Identify which cell holds the provided text, then report its [X, Y] central coordinate. 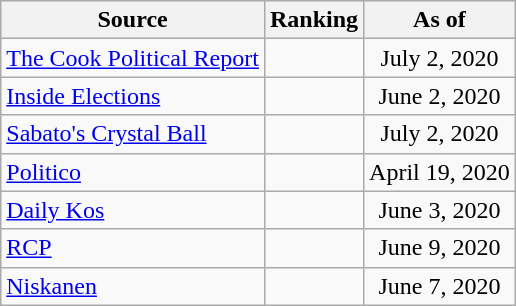
June 9, 2020 [440, 248]
June 2, 2020 [440, 96]
Niskanen [133, 286]
The Cook Political Report [133, 58]
Inside Elections [133, 96]
Source [133, 20]
April 19, 2020 [440, 172]
Politico [133, 172]
June 3, 2020 [440, 210]
Daily Kos [133, 210]
Sabato's Crystal Ball [133, 134]
RCP [133, 248]
June 7, 2020 [440, 286]
As of [440, 20]
Ranking [314, 20]
